Locate the cell with the specified text and output its (X, Y) center coordinate. 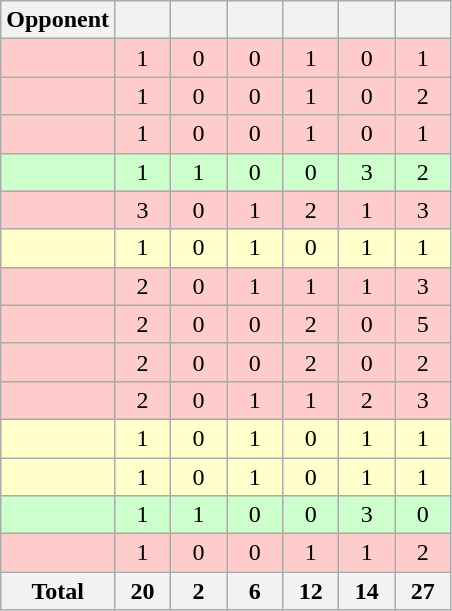
Opponent (58, 20)
27 (423, 591)
Total (58, 591)
6 (255, 591)
5 (423, 324)
14 (367, 591)
20 (143, 591)
12 (311, 591)
